Determine the (x, y) coordinate at the center of the cell enclosing the given text.  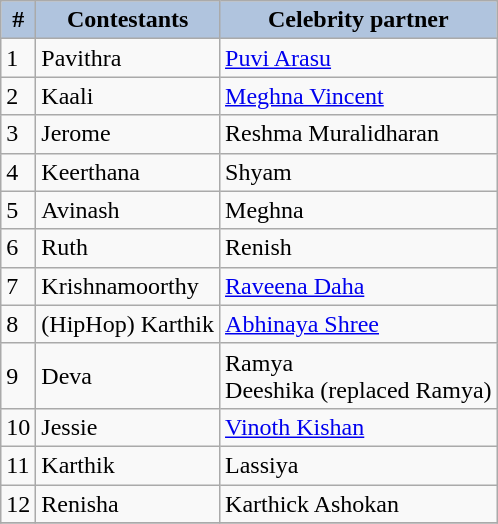
9 (18, 376)
Deva (128, 376)
Kaali (128, 96)
Contestants (128, 20)
Raveena Daha (359, 286)
Ramya Deeshika (replaced Ramya) (359, 376)
5 (18, 210)
Pavithra (128, 58)
Vinoth Kishan (359, 427)
Keerthana (128, 172)
Reshma Muralidharan (359, 134)
11 (18, 465)
4 (18, 172)
Karthik (128, 465)
# (18, 20)
6 (18, 248)
2 (18, 96)
Puvi Arasu (359, 58)
12 (18, 503)
Jerome (128, 134)
7 (18, 286)
1 (18, 58)
Meghna Vincent (359, 96)
10 (18, 427)
Meghna (359, 210)
Shyam (359, 172)
Lassiya (359, 465)
Celebrity partner (359, 20)
Abhinaya Shree (359, 324)
Jessie (128, 427)
Avinash (128, 210)
8 (18, 324)
Krishnamoorthy (128, 286)
Karthick Ashokan (359, 503)
(HipHop) Karthik (128, 324)
Renish (359, 248)
3 (18, 134)
Renisha (128, 503)
Ruth (128, 248)
